From the cell containing the given text, extract its center point as (X, Y) coordinate. 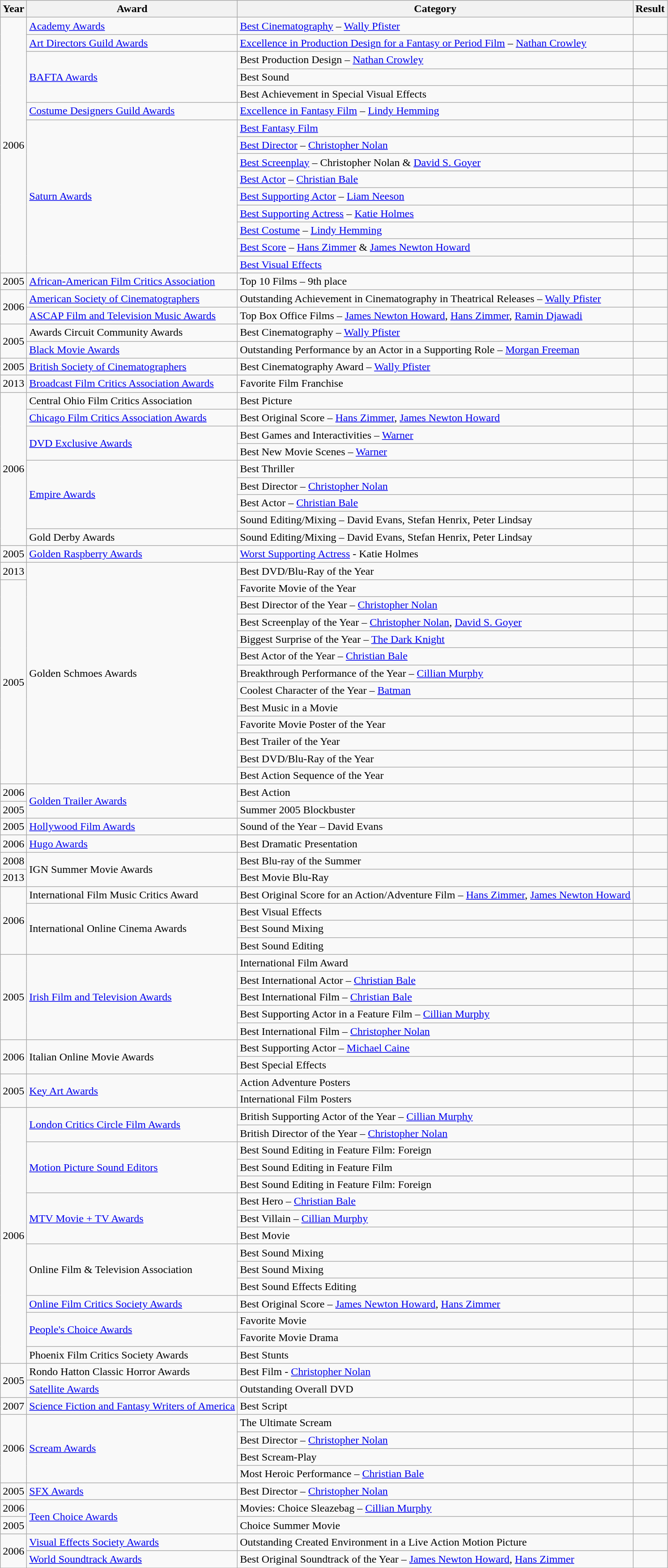
Visual Effects Society Awards (132, 1542)
Golden Schmoes Awards (132, 673)
MTV Movie + TV Awards (132, 1218)
Science Fiction and Fantasy Writers of America (132, 1406)
Movies: Choice Sleazebag – Cillian Murphy (435, 1508)
Coolest Character of the Year – Batman (435, 690)
African-American Film Critics Association (132, 282)
Best Hero – Christian Bale (435, 1201)
Choice Summer Movie (435, 1525)
Category (435, 9)
IGN Summer Movie Awards (132, 869)
Best Script (435, 1406)
Art Directors Guild Awards (132, 43)
Awards Circuit Community Awards (132, 333)
International Film Posters (435, 1099)
Best Stunts (435, 1355)
Rondo Hatton Classic Horror Awards (132, 1372)
Best Fantasy Film (435, 128)
Irish Film and Television Awards (132, 997)
Best International Film – Christopher Nolan (435, 1031)
2008 (13, 861)
London Critics Circle Film Awards (132, 1125)
Chicago Film Critics Association Awards (132, 418)
ASCAP Film and Television Music Awards (132, 316)
Best Original Soundtrack of the Year – James Newton Howard, Hans Zimmer (435, 1559)
Best Actor of the Year – Christian Bale (435, 656)
Best International Actor – Christian Bale (435, 980)
Best Movie (435, 1235)
Best Supporting Actor – Michael Caine (435, 1048)
Teen Choice Awards (132, 1517)
Outstanding Achievement in Cinematography in Theatrical Releases – Wally Pfister (435, 299)
Best Action Sequence of the Year (435, 776)
Best Dramatic Presentation (435, 844)
Best Film - Christopher Nolan (435, 1372)
Sound of the Year – David Evans (435, 827)
Result (650, 9)
Central Ohio Film Critics Association (132, 401)
Best Sound Editing (435, 946)
Satellite Awards (132, 1389)
Best Original Score – Hans Zimmer, James Newton Howard (435, 418)
Best Original Score – James Newton Howard, Hans Zimmer (435, 1304)
Best Trailer of the Year (435, 741)
Favorite Movie of the Year (435, 588)
Favorite Movie Poster of the Year (435, 724)
Best Music in a Movie (435, 707)
Award (132, 9)
Hollywood Film Awards (132, 827)
Favorite Movie (435, 1321)
International Online Cinema Awards (132, 929)
Favorite Movie Drama (435, 1338)
The Ultimate Scream (435, 1423)
Online Film Critics Society Awards (132, 1304)
Best Action (435, 793)
Best Costume – Lindy Hemming (435, 231)
Online Film & Television Association (132, 1269)
Black Movie Awards (132, 350)
Excellence in Fantasy Film – Lindy Hemming (435, 111)
Best Sound Editing in Feature Film (435, 1167)
Best Screenplay – Christopher Nolan & David S. Goyer (435, 162)
Best International Film – Christian Bale (435, 997)
Best Games and Interactivities – Warner (435, 435)
Costume Designers Guild Awards (132, 111)
People's Choice Awards (132, 1329)
Best Supporting Actress – Katie Holmes (435, 214)
Golden Trailer Awards (132, 801)
International Film Music Critics Award (132, 895)
Academy Awards (132, 26)
Excellence in Production Design for a Fantasy or Period Film – Nathan Crowley (435, 43)
Best Original Score for an Action/Adventure Film – Hans Zimmer, James Newton Howard (435, 895)
Top 10 Films – 9th place (435, 282)
Best Screenplay of the Year – Christopher Nolan, David S. Goyer (435, 622)
Best New Movie Scenes – Warner (435, 452)
World Soundtrack Awards (132, 1559)
Broadcast Film Critics Association Awards (132, 384)
BAFTA Awards (132, 77)
Empire Awards (132, 494)
Worst Supporting Actress - Katie Holmes (435, 554)
British Society of Cinematographers (132, 367)
Outstanding Created Environment in a Live Action Motion Picture (435, 1542)
Best Achievement in Special Visual Effects (435, 94)
Summer 2005 Blockbuster (435, 810)
International Film Award (435, 963)
Top Box Office Films – James Newton Howard, Hans Zimmer, Ramin Djawadi (435, 316)
Year (13, 9)
Phoenix Film Critics Society Awards (132, 1355)
Best Sound Effects Editing (435, 1286)
Biggest Surprise of the Year – The Dark Knight (435, 639)
Best Score – Hans Zimmer & James Newton Howard (435, 248)
Saturn Awards (132, 196)
Favorite Film Franchise (435, 384)
British Director of the Year – Christopher Nolan (435, 1133)
SFX Awards (132, 1491)
Best Scream-Play (435, 1457)
Breakthrough Performance of the Year – Cillian Murphy (435, 673)
DVD Exclusive Awards (132, 443)
Best Villain – Cillian Murphy (435, 1218)
Best Thriller (435, 469)
Most Heroic Performance – Christian Bale (435, 1474)
British Supporting Actor of the Year – Cillian Murphy (435, 1116)
American Society of Cinematographers (132, 299)
Scream Awards (132, 1448)
Best Director of the Year – Christopher Nolan (435, 605)
Best Special Effects (435, 1065)
Best Supporting Actor in a Feature Film – Cillian Murphy (435, 1014)
Best Cinematography Award – Wally Pfister (435, 367)
Golden Raspberry Awards (132, 554)
Best Picture (435, 401)
Best Production Design – Nathan Crowley (435, 60)
Best Supporting Actor – Liam Neeson (435, 196)
Italian Online Movie Awards (132, 1057)
Motion Picture Sound Editors (132, 1167)
Gold Derby Awards (132, 537)
Best Movie Blu-Ray (435, 878)
Best Sound (435, 77)
Hugo Awards (132, 844)
Action Adventure Posters (435, 1082)
Best Blu-ray of the Summer (435, 861)
2007 (13, 1406)
Outstanding Overall DVD (435, 1389)
Outstanding Performance by an Actor in a Supporting Role – Morgan Freeman (435, 350)
Key Art Awards (132, 1091)
